Locate the cell with the specified text and output its (x, y) center coordinate. 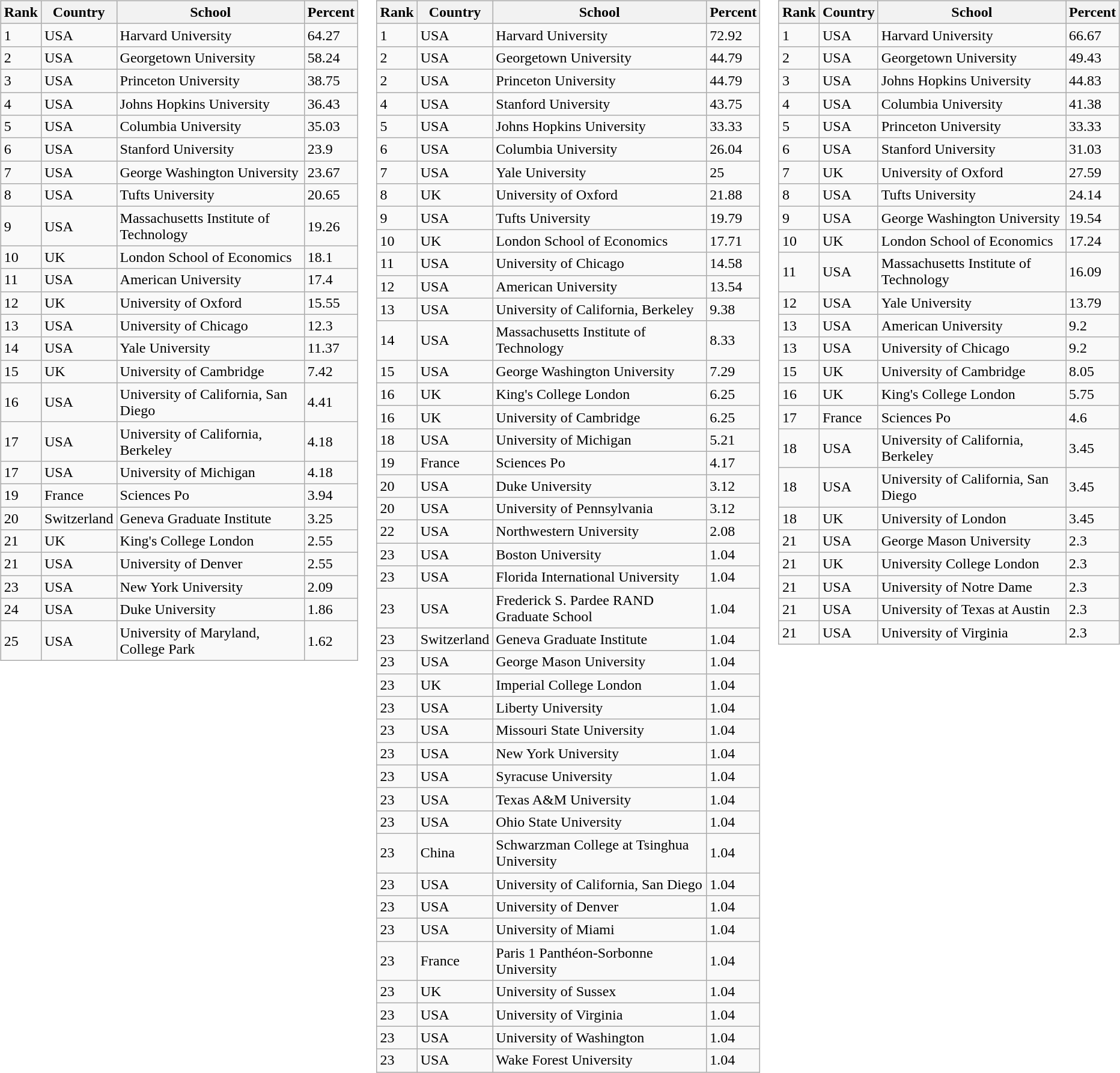
Texas A&M University (600, 799)
12.3 (330, 326)
2.08 (733, 532)
7.42 (330, 371)
Paris 1 Panthéon-Sorbonne University (600, 961)
64.27 (330, 35)
14.58 (733, 264)
11.37 (330, 348)
19.54 (1092, 218)
Florida International University (600, 577)
35.03 (330, 127)
17.24 (1092, 241)
China (455, 853)
University of Texas at Austin (972, 610)
University of Notre Dame (972, 587)
4.6 (1092, 417)
8.33 (733, 340)
23.9 (330, 150)
Frederick S. Pardee RAND Graduate School (600, 608)
3.94 (330, 495)
27.59 (1092, 172)
41.38 (1092, 104)
4.17 (733, 463)
2.09 (330, 587)
23.67 (330, 172)
4.41 (330, 403)
1.62 (330, 640)
66.67 (1092, 35)
9.38 (733, 309)
49.43 (1092, 58)
5.21 (733, 440)
38.75 (330, 81)
24.14 (1092, 195)
3.25 (330, 518)
Northwestern University (600, 532)
University of Sussex (600, 992)
18.1 (330, 257)
Boston University (600, 555)
44.83 (1092, 81)
University of Pennsylvania (600, 509)
1.86 (330, 610)
University College London (972, 564)
7.29 (733, 371)
Missouri State University (600, 731)
19.79 (733, 218)
19.26 (330, 226)
16.09 (1092, 272)
13.79 (1092, 303)
24 (20, 610)
58.24 (330, 58)
21.88 (733, 195)
20.65 (330, 195)
University of Washington (600, 1038)
72.92 (733, 35)
Syracuse University (600, 776)
University of Miami (600, 930)
Imperial College London (600, 685)
13.54 (733, 287)
University of London (972, 518)
Wake Forest University (600, 1060)
17.4 (330, 280)
8.05 (1092, 371)
43.75 (733, 104)
Schwarzman College at Tsinghua University (600, 853)
15.55 (330, 303)
University of Maryland, College Park (210, 640)
36.43 (330, 104)
Ohio State University (600, 822)
22 (397, 532)
5.75 (1092, 394)
Liberty University (600, 708)
17.71 (733, 241)
31.03 (1092, 150)
26.04 (733, 150)
